Determine the (X, Y) coordinate at the center of the cell enclosing the given text.  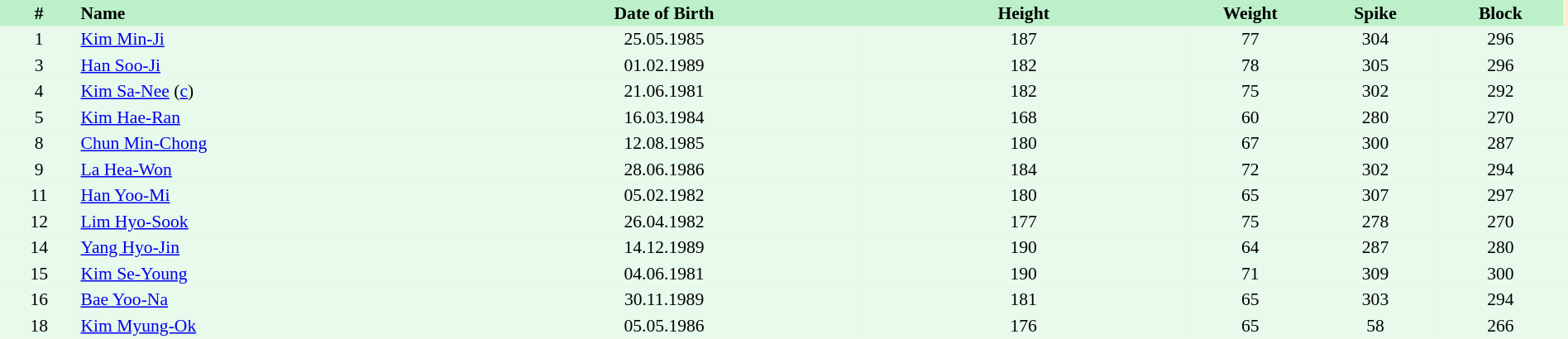
64 (1250, 248)
12.08.1985 (664, 144)
Yang Hyo-Jin (273, 248)
Han Yoo-Mi (273, 195)
11 (39, 195)
Kim Sa-Nee (c) (273, 91)
176 (1024, 326)
Bae Yoo-Na (273, 299)
8 (39, 144)
58 (1374, 326)
278 (1374, 222)
La Hea-Won (273, 169)
Lim Hyo-Sook (273, 222)
305 (1374, 65)
184 (1024, 169)
Kim Min-Ji (273, 40)
Kim Se-Young (273, 274)
14 (39, 248)
Height (1024, 13)
Chun Min-Chong (273, 144)
16 (39, 299)
307 (1374, 195)
30.11.1989 (664, 299)
Spike (1374, 13)
181 (1024, 299)
26.04.1982 (664, 222)
9 (39, 169)
77 (1250, 40)
01.02.1989 (664, 65)
177 (1024, 222)
28.06.1986 (664, 169)
304 (1374, 40)
67 (1250, 144)
309 (1374, 274)
Han Soo-Ji (273, 65)
4 (39, 91)
Date of Birth (664, 13)
5 (39, 117)
3 (39, 65)
Weight (1250, 13)
15 (39, 274)
04.06.1981 (664, 274)
25.05.1985 (664, 40)
78 (1250, 65)
21.06.1981 (664, 91)
Kim Myung-Ok (273, 326)
168 (1024, 117)
16.03.1984 (664, 117)
266 (1500, 326)
60 (1250, 117)
05.02.1982 (664, 195)
Name (273, 13)
Kim Hae-Ran (273, 117)
18 (39, 326)
292 (1500, 91)
Block (1500, 13)
71 (1250, 274)
# (39, 13)
05.05.1986 (664, 326)
297 (1500, 195)
72 (1250, 169)
303 (1374, 299)
187 (1024, 40)
12 (39, 222)
1 (39, 40)
14.12.1989 (664, 248)
